Locate the cell with the specified text and output its [x, y] center coordinate. 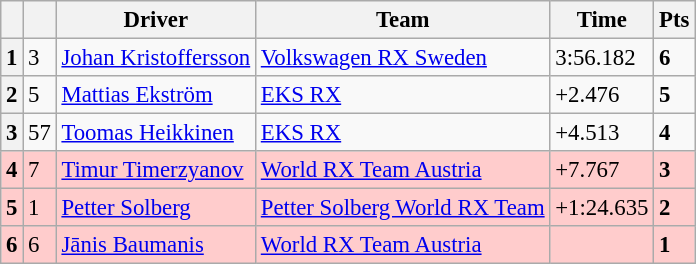
3:56.182 [602, 58]
+2.476 [602, 95]
Volkswagen RX Sweden [402, 58]
7 [40, 170]
Timur Timerzyanov [156, 170]
57 [40, 133]
Petter Solberg World RX Team [402, 208]
+1:24.635 [602, 208]
Toomas Heikkinen [156, 133]
+4.513 [602, 133]
Jānis Baumanis [156, 245]
Petter Solberg [156, 208]
+7.767 [602, 170]
Driver [156, 20]
Johan Kristoffersson [156, 58]
Mattias Ekström [156, 95]
Time [602, 20]
Team [402, 20]
Pts [674, 20]
